For the text-containing cell, return its midpoint in (X, Y) coordinate format. 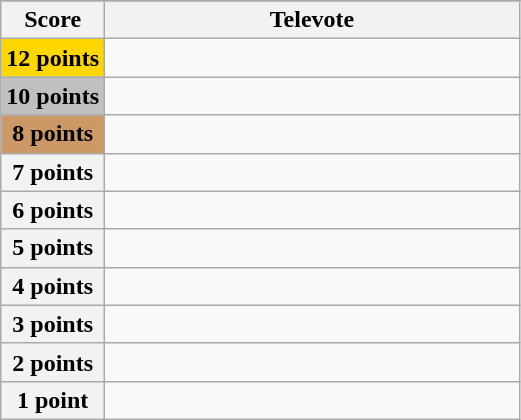
4 points (53, 286)
7 points (53, 172)
8 points (53, 134)
12 points (53, 58)
3 points (53, 324)
Televote (312, 20)
5 points (53, 248)
10 points (53, 96)
2 points (53, 362)
6 points (53, 210)
1 point (53, 400)
Score (53, 20)
